Determine the (X, Y) coordinate at the center of the cell enclosing the given text.  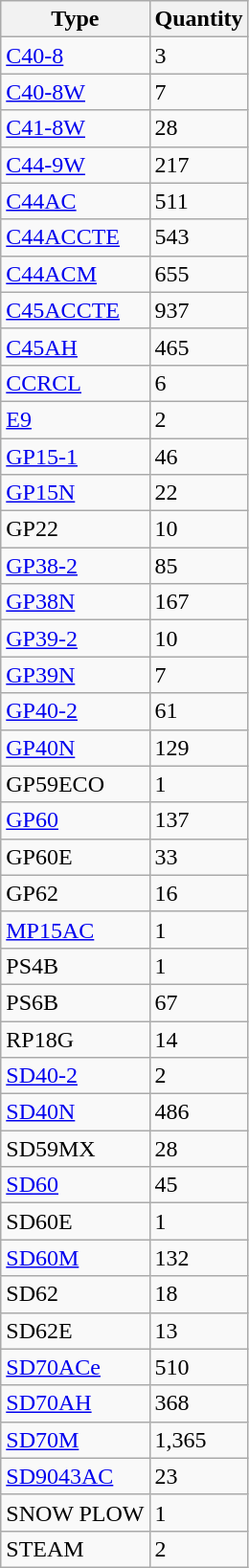
167 (199, 602)
C44ACM (75, 274)
132 (199, 1258)
SD60 (75, 1185)
GP40N (75, 748)
13 (199, 1331)
GP59ECO (75, 784)
137 (199, 820)
510 (199, 1367)
129 (199, 748)
85 (199, 566)
SD59MX (75, 1149)
SD70AH (75, 1403)
E9 (75, 419)
3 (199, 56)
SD40N (75, 1112)
1,365 (199, 1440)
486 (199, 1112)
GP15N (75, 493)
61 (199, 711)
C45ACCTE (75, 310)
SD9043AC (75, 1476)
23 (199, 1476)
SD70M (75, 1440)
465 (199, 347)
217 (199, 165)
C44AC (75, 201)
SD70ACe (75, 1367)
C40-8 (75, 56)
SD60M (75, 1258)
STEAM (75, 1549)
SNOW PLOW (75, 1512)
22 (199, 493)
C44ACCTE (75, 237)
368 (199, 1403)
RP18G (75, 1039)
Type (75, 19)
GP39N (75, 675)
GP40-2 (75, 711)
SD62E (75, 1331)
543 (199, 237)
67 (199, 1002)
GP62 (75, 893)
MP15AC (75, 930)
33 (199, 857)
Quantity (199, 19)
GP22 (75, 529)
GP39-2 (75, 638)
GP60 (75, 820)
PS4B (75, 966)
937 (199, 310)
GP38N (75, 602)
C44-9W (75, 165)
C41-8W (75, 128)
C45AH (75, 347)
GP38-2 (75, 566)
511 (199, 201)
C40-8W (75, 92)
SD40-2 (75, 1076)
SD62 (75, 1294)
14 (199, 1039)
18 (199, 1294)
CCRCL (75, 383)
16 (199, 893)
GP15-1 (75, 457)
6 (199, 383)
SD60E (75, 1221)
PS6B (75, 1002)
45 (199, 1185)
655 (199, 274)
46 (199, 457)
GP60E (75, 857)
